Detect which cell encompasses the target text, then output its [x, y] center coordinate. 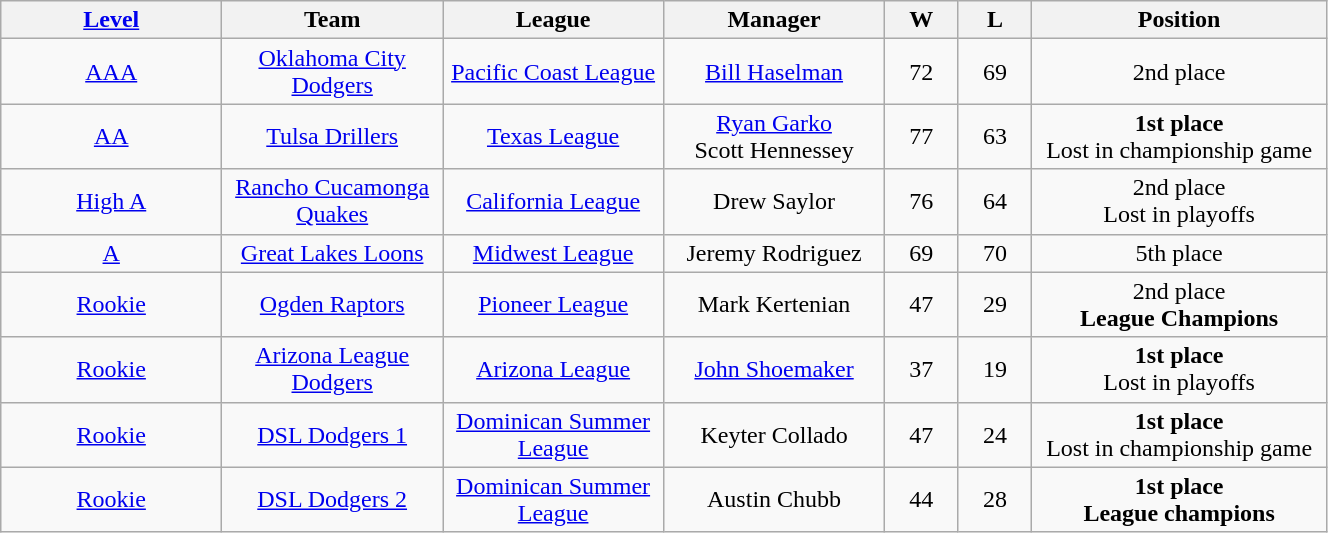
19 [995, 370]
64 [995, 202]
24 [995, 434]
72 [922, 72]
Texas League [554, 136]
Mark Kertenian [774, 304]
DSL Dodgers 1 [332, 434]
Pioneer League [554, 304]
Rancho Cucamonga Quakes [332, 202]
Manager [774, 20]
AA [112, 136]
W [922, 20]
Jeremy Rodriguez [774, 253]
Arizona League Dodgers [332, 370]
Oklahoma City Dodgers [332, 72]
High A [112, 202]
2nd placeLost in playoffs [1180, 202]
76 [922, 202]
29 [995, 304]
California League [554, 202]
37 [922, 370]
AAA [112, 72]
Bill Haselman [774, 72]
70 [995, 253]
Keyter Collado [774, 434]
Great Lakes Loons [332, 253]
2nd place League Champions [1180, 304]
DSL Dodgers 2 [332, 500]
Position [1180, 20]
A [112, 253]
Arizona League [554, 370]
Drew Saylor [774, 202]
63 [995, 136]
1st place Lost in playoffs [1180, 370]
League [554, 20]
2nd place [1180, 72]
Team [332, 20]
Ogden Raptors [332, 304]
44 [922, 500]
Austin Chubb [774, 500]
Tulsa Drillers [332, 136]
L [995, 20]
Ryan Garko Scott Hennessey [774, 136]
Midwest League [554, 253]
5th place [1180, 253]
77 [922, 136]
28 [995, 500]
1st place League champions [1180, 500]
Level [112, 20]
Pacific Coast League [554, 72]
John Shoemaker [774, 370]
